Locate the cell with the specified text and output its (x, y) center coordinate. 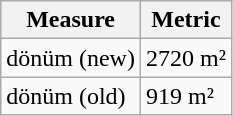
2720 m² (186, 58)
Measure (71, 20)
dönüm (old) (71, 96)
dönüm (new) (71, 58)
Metric (186, 20)
919 m² (186, 96)
